Capture the cell that displays the provided text and extract its (x, y) central coordinate. 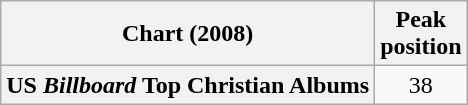
38 (421, 85)
US Billboard Top Christian Albums (188, 85)
Chart (2008) (188, 34)
Peakposition (421, 34)
